Pinpoint the cell where the given text exists, returning its [X, Y] midpoint coordinate. 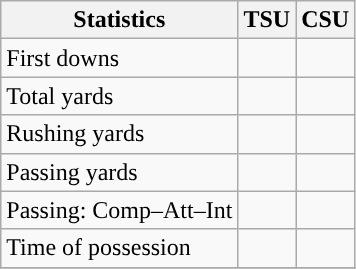
Time of possession [120, 248]
Statistics [120, 20]
Passing: Comp–Att–Int [120, 210]
First downs [120, 58]
TSU [267, 20]
Passing yards [120, 172]
CSU [326, 20]
Total yards [120, 96]
Rushing yards [120, 134]
